Return the (X, Y) coordinate for the center point of the cell that contains the specified text.  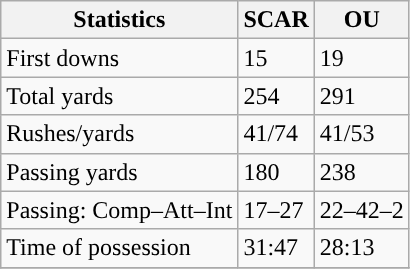
254 (276, 96)
SCAR (276, 20)
17–27 (276, 210)
41/53 (362, 134)
19 (362, 58)
28:13 (362, 248)
22–42–2 (362, 210)
15 (276, 58)
First downs (120, 58)
Passing yards (120, 172)
Statistics (120, 20)
OU (362, 20)
180 (276, 172)
Passing: Comp–Att–Int (120, 210)
41/74 (276, 134)
Rushes/yards (120, 134)
Total yards (120, 96)
238 (362, 172)
31:47 (276, 248)
291 (362, 96)
Time of possession (120, 248)
